Pinpoint the cell where the given text exists, returning its (X, Y) midpoint coordinate. 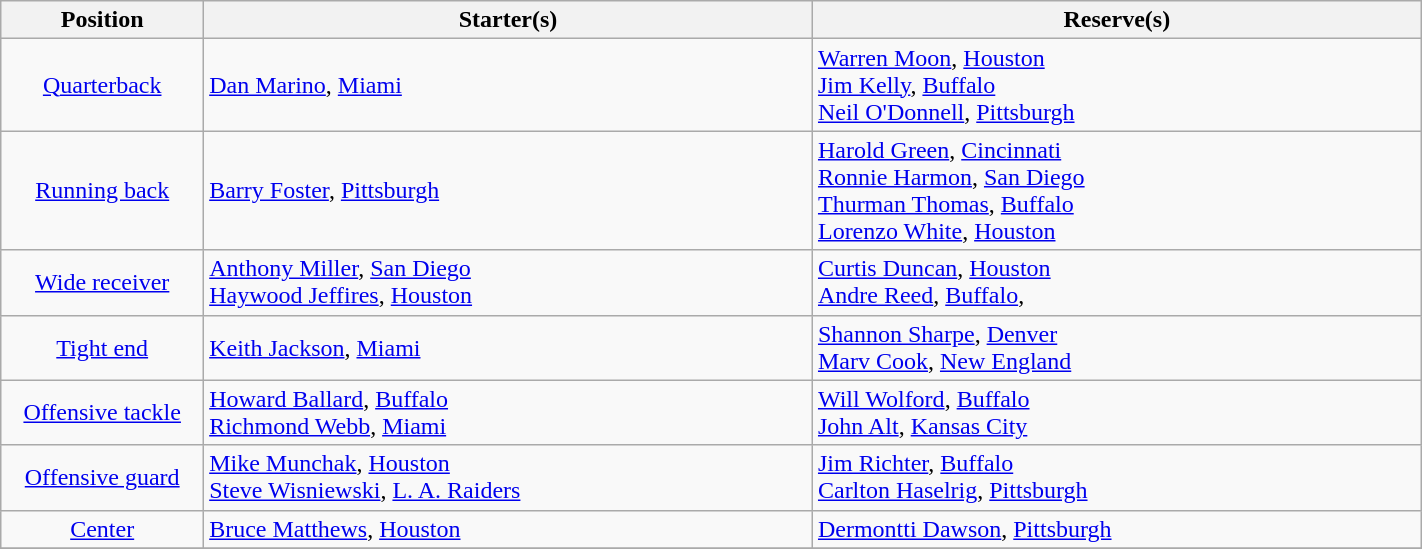
Center (102, 529)
Dermontti Dawson, Pittsburgh (1116, 529)
Curtis Duncan, Houston Andre Reed, Buffalo, (1116, 282)
Howard Ballard, Buffalo Richmond Webb, Miami (508, 412)
Warren Moon, Houston Jim Kelly, Buffalo Neil O'Donnell, Pittsburgh (1116, 85)
Quarterback (102, 85)
Jim Richter, Buffalo Carlton Haselrig, Pittsburgh (1116, 478)
Mike Munchak, Houston Steve Wisniewski, L. A. Raiders (508, 478)
Starter(s) (508, 20)
Keith Jackson, Miami (508, 348)
Dan Marino, Miami (508, 85)
Anthony Miller, San Diego Haywood Jeffires, Houston (508, 282)
Barry Foster, Pittsburgh (508, 190)
Running back (102, 190)
Tight end (102, 348)
Shannon Sharpe, Denver Marv Cook, New England (1116, 348)
Bruce Matthews, Houston (508, 529)
Reserve(s) (1116, 20)
Harold Green, Cincinnati Ronnie Harmon, San Diego Thurman Thomas, Buffalo Lorenzo White, Houston (1116, 190)
Wide receiver (102, 282)
Will Wolford, Buffalo John Alt, Kansas City (1116, 412)
Position (102, 20)
Offensive guard (102, 478)
Offensive tackle (102, 412)
